Return [x, y] of the center of cell containing provided text 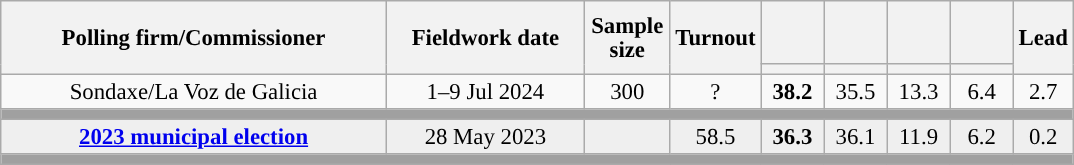
Lead [1043, 38]
58.5 [716, 138]
? [716, 92]
13.3 [918, 92]
Turnout [716, 38]
1–9 Jul 2024 [485, 92]
Fieldwork date [485, 38]
6.2 [982, 138]
2023 municipal election [194, 138]
36.1 [856, 138]
38.2 [792, 92]
2.7 [1043, 92]
Polling firm/Commissioner [194, 38]
28 May 2023 [485, 138]
300 [627, 92]
Sondaxe/La Voz de Galicia [194, 92]
Sample size [627, 38]
6.4 [982, 92]
35.5 [856, 92]
36.3 [792, 138]
0.2 [1043, 138]
11.9 [918, 138]
